Pinpoint the cell where the given text exists, returning its (X, Y) midpoint coordinate. 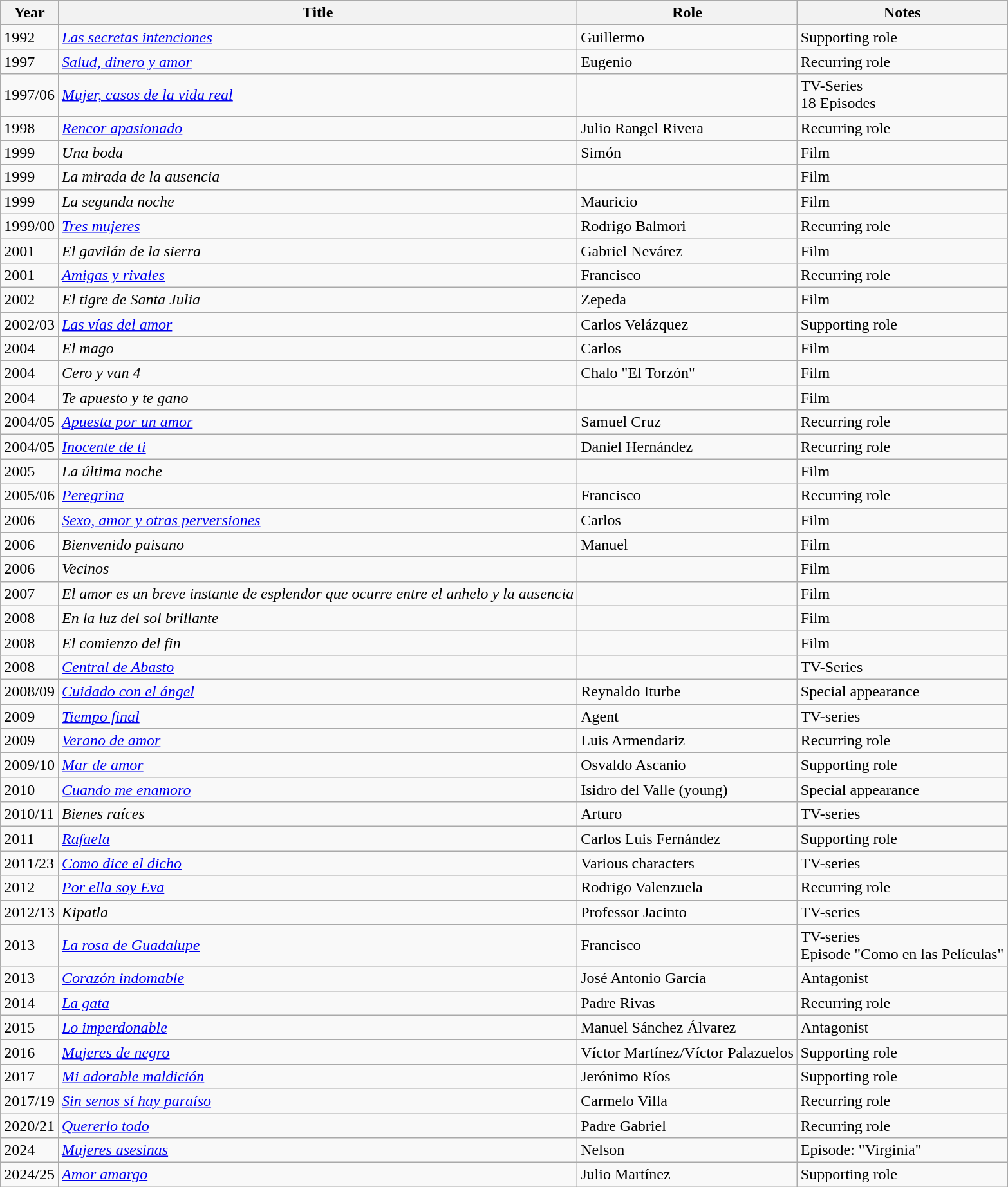
Carlos Velázquez (687, 324)
En la luz del sol brillante (317, 618)
2002 (30, 299)
Una boda (317, 153)
2014 (30, 1003)
José Antonio García (687, 978)
2011/23 (30, 863)
Amigas y rivales (317, 275)
Eugenio (687, 62)
2017 (30, 1076)
Lo imperdonable (317, 1027)
Víctor Martínez/Víctor Palazuelos (687, 1052)
Isidro del Valle (young) (687, 790)
Rencor apasionado (317, 128)
Mauricio (687, 201)
Mi adorable maldición (317, 1076)
Sexo, amor y otras perversiones (317, 520)
Mujeres asesinas (317, 1150)
Padre Rivas (687, 1003)
Various characters (687, 863)
2011 (30, 839)
2016 (30, 1052)
Las vías del amor (317, 324)
Samuel Cruz (687, 422)
2009/10 (30, 765)
TV-Series18 Episodes (902, 95)
1999/00 (30, 226)
El amor es un breve instante de esplendor que ocurre entre el anhelo y la ausencia (317, 593)
2005/06 (30, 496)
La mirada de la ausencia (317, 177)
Julio Rangel Rivera (687, 128)
La última noche (317, 471)
Reynaldo Iturbe (687, 691)
Las secretas intenciones (317, 37)
2020/21 (30, 1126)
1998 (30, 128)
Cero y van 4 (317, 373)
Mujer, casos de la vida real (317, 95)
Nelson (687, 1150)
Padre Gabriel (687, 1126)
TV-series Episode "Como en las Películas" (902, 945)
Professor Jacinto (687, 912)
Cuando me enamoro (317, 790)
Manuel Sánchez Álvarez (687, 1027)
Simón (687, 153)
Carmelo Villa (687, 1101)
Te apuesto y te gano (317, 398)
Osvaldo Ascanio (687, 765)
2012 (30, 888)
Apuesta por un amor (317, 422)
Title (317, 13)
Tres mujeres (317, 226)
El gavilán de la sierra (317, 250)
Guillermo (687, 37)
Mujeres de negro (317, 1052)
Corazón indomable (317, 978)
Carlos Luis Fernández (687, 839)
La gata (317, 1003)
2002/03 (30, 324)
2017/19 (30, 1101)
Rodrigo Balmori (687, 226)
1997/06 (30, 95)
2010 (30, 790)
TV-Series (902, 667)
1992 (30, 37)
Agent (687, 716)
Como dice el dicho (317, 863)
2024/25 (30, 1175)
Central de Abasto (317, 667)
2008/09 (30, 691)
Mar de amor (317, 765)
2015 (30, 1027)
Cuidado con el ángel (317, 691)
Role (687, 13)
2010/11 (30, 814)
Tiempo final (317, 716)
Daniel Hernández (687, 447)
Zepeda (687, 299)
Rafaela (317, 839)
Por ella soy Eva (317, 888)
Julio Martínez (687, 1175)
Manuel (687, 545)
Luis Armendariz (687, 741)
2024 (30, 1150)
Salud, dinero y amor (317, 62)
Amor amargo (317, 1175)
Bienes raíces (317, 814)
2012/13 (30, 912)
Verano de amor (317, 741)
2007 (30, 593)
Bienvenido paisano (317, 545)
Vecinos (317, 569)
Kipatla (317, 912)
Jerónimo Ríos (687, 1076)
El comienzo del fin (317, 642)
1997 (30, 62)
Peregrina (317, 496)
La rosa de Guadalupe (317, 945)
Arturo (687, 814)
Chalo "El Torzón" (687, 373)
Sin senos sí hay paraíso (317, 1101)
Rodrigo Valenzuela (687, 888)
Notes (902, 13)
El mago (317, 349)
Gabriel Nevárez (687, 250)
Year (30, 13)
Episode: "Virginia" (902, 1150)
Quererlo todo (317, 1126)
Inocente de ti (317, 447)
La segunda noche (317, 201)
2005 (30, 471)
El tigre de Santa Julia (317, 299)
